Capture the cell that displays the provided text and extract its [x, y] central coordinate. 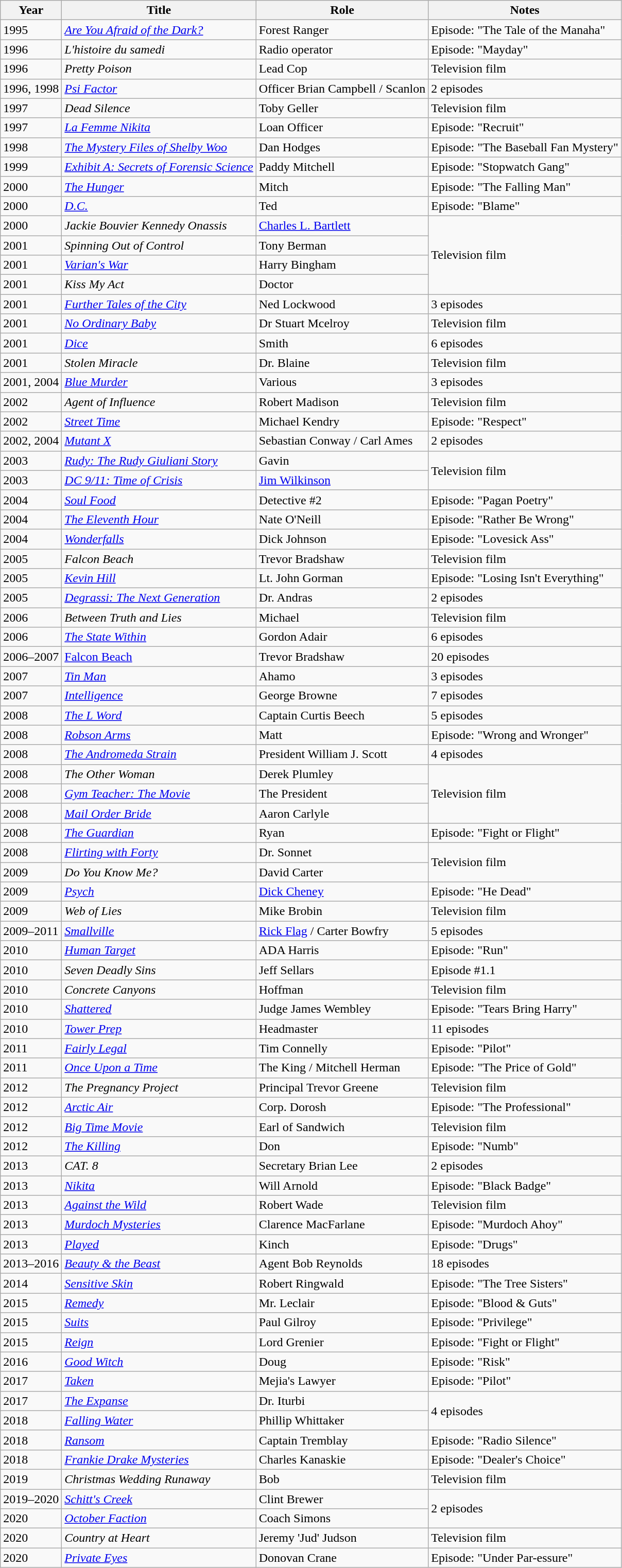
Murdoch Mysteries [159, 1225]
Earl of Sandwich [342, 1126]
Paul Gilroy [342, 1323]
Nikita [159, 1185]
1999 [31, 167]
Gym Teacher: The Movie [159, 794]
1995 [31, 30]
Mitch [342, 186]
Exhibit A: Secrets of Forensic Science [159, 167]
Radio operator [342, 49]
2016 [31, 1362]
Tower Prep [159, 1029]
The L Word [159, 715]
Agent Bob Reynolds [342, 1264]
Mike Brobin [342, 911]
Soul Food [159, 500]
Beauty & the Beast [159, 1264]
Good Witch [159, 1362]
Once Upon a Time [159, 1068]
Psi Factor [159, 89]
Tim Connelly [342, 1048]
Played [159, 1244]
Doctor [342, 285]
Ryan [342, 833]
Ransom [159, 1440]
11 episodes [525, 1029]
The King / Mitchell Herman [342, 1068]
Tony Berman [342, 245]
Blue Murder [159, 382]
Jeff Sellars [342, 970]
Taken [159, 1381]
Lord Grenier [342, 1342]
Degrassi: The Next Generation [159, 598]
Episode: "The Tale of the Manaha" [525, 30]
Reign [159, 1342]
Bob [342, 1479]
2006–2007 [31, 657]
Human Target [159, 950]
Episode: "Blame" [525, 206]
Rudy: The Rudy Giuliani Story [159, 461]
Episode: "Numb" [525, 1146]
Episode: "Respect" [525, 421]
Dick Johnson [342, 539]
Derek Plumley [342, 774]
The President [342, 794]
Shattered [159, 1009]
Sebastian Conway / Carl Ames [342, 441]
Harry Bingham [342, 265]
Episode: "Drugs" [525, 1244]
Remedy [159, 1303]
Robson Arms [159, 735]
The Other Woman [159, 774]
Smallville [159, 931]
Judge James Wembley [342, 1009]
Gavin [342, 461]
The Hunger [159, 186]
Principal Trevor Greene [342, 1087]
Dr. Sonnet [342, 852]
The Killing [159, 1146]
Captain Tremblay [342, 1440]
Dr. Andras [342, 598]
Dice [159, 343]
Paddy Mitchell [342, 167]
Episode: "The Falling Man" [525, 186]
Stolen Miracle [159, 363]
Robert Madison [342, 402]
Varian's War [159, 265]
Episode: "He Dead" [525, 892]
18 episodes [525, 1264]
Country at Heart [159, 1538]
Episode: "Risk" [525, 1362]
Episode: "Privilege" [525, 1323]
Do You Know Me? [159, 872]
Loan Officer [342, 128]
Kiss My Act [159, 285]
Tin Man [159, 676]
Clarence MacFarlane [342, 1225]
20 episodes [525, 657]
Between Truth and Lies [159, 618]
Ted [342, 206]
DC 9/11: Time of Crisis [159, 480]
2019–2020 [31, 1499]
Kinch [342, 1244]
President William J. Scott [342, 754]
Gordon Adair [342, 637]
Schitt's Creek [159, 1499]
Episode: "Black Badge" [525, 1185]
Episode: "Dealer's Choice" [525, 1459]
Episode: "Under Par-essure" [525, 1558]
Further Tales of the City [159, 304]
Episode #1.1 [525, 970]
2014 [31, 1283]
Corp. Dorosh [342, 1107]
The State Within [159, 637]
Against the Wild [159, 1205]
Michael [342, 618]
Episode: "Stopwatch Gang" [525, 167]
Phillip Whittaker [342, 1420]
Ned Lockwood [342, 304]
Dan Hodges [342, 147]
Charles Kanaskie [342, 1459]
Title [159, 10]
The Mystery Files of Shelby Woo [159, 147]
Kevin Hill [159, 578]
Episode: "Radio Silence" [525, 1440]
Notes [525, 10]
Role [342, 10]
Falling Water [159, 1420]
Agent of Influence [159, 402]
Seven Deadly Sins [159, 970]
Episode: "Wrong and Wronger" [525, 735]
2019 [31, 1479]
Street Time [159, 421]
Matt [342, 735]
Forest Ranger [342, 30]
Mr. Leclair [342, 1303]
2001, 2004 [31, 382]
George Browne [342, 696]
Pretty Poison [159, 69]
The Pregnancy Project [159, 1087]
L'histoire du samedi [159, 49]
Episode: "Recruit" [525, 128]
D.C. [159, 206]
Charles L. Bartlett [342, 225]
1996, 1998 [31, 89]
Coach Simons [342, 1519]
Captain Curtis Beech [342, 715]
Dead Silence [159, 108]
Episode: "Tears Bring Harry" [525, 1009]
7 episodes [525, 696]
Ahamo [342, 676]
Officer Brian Campbell / Scanlon [342, 89]
Episode: "Pagan Poetry" [525, 500]
Sensitive Skin [159, 1283]
Big Time Movie [159, 1126]
CAT. 8 [159, 1166]
2002, 2004 [31, 441]
2013–2016 [31, 1264]
Aaron Carlyle [342, 813]
Wonderfalls [159, 539]
Episode: "The Price of Gold" [525, 1068]
Jeremy 'Jud' Judson [342, 1538]
Clint Brewer [342, 1499]
Lt. John Gorman [342, 578]
Suits [159, 1323]
Donovan Crane [342, 1558]
Christmas Wedding Runaway [159, 1479]
Headmaster [342, 1029]
Episode: "Rather Be Wrong" [525, 519]
Hoffman [342, 990]
Web of Lies [159, 911]
Jim Wilkinson [342, 480]
Will Arnold [342, 1185]
Rick Flag / Carter Bowfry [342, 931]
Robert Ringwald [342, 1283]
Intelligence [159, 696]
Lead Cop [342, 69]
The Eleventh Hour [159, 519]
Jackie Bouvier Kennedy Onassis [159, 225]
Mail Order Bride [159, 813]
Various [342, 382]
David Carter [342, 872]
Dr. Blaine [342, 363]
Arctic Air [159, 1107]
2009–2011 [31, 931]
Concrete Canyons [159, 990]
Episode: "Run" [525, 950]
Are You Afraid of the Dark? [159, 30]
Episode: "Lovesick Ass" [525, 539]
Episode: "Losing Isn't Everything" [525, 578]
Robert Wade [342, 1205]
1998 [31, 147]
No Ordinary Baby [159, 324]
The Andromeda Strain [159, 754]
ADA Harris [342, 950]
Flirting with Forty [159, 852]
Dick Cheney [342, 892]
Episode: "The Professional" [525, 1107]
La Femme Nikita [159, 128]
Mejia's Lawyer [342, 1381]
Spinning Out of Control [159, 245]
Secretary Brian Lee [342, 1166]
Private Eyes [159, 1558]
Smith [342, 343]
Year [31, 10]
Episode: "The Tree Sisters" [525, 1283]
Dr Stuart Mcelroy [342, 324]
The Expanse [159, 1401]
Doug [342, 1362]
October Faction [159, 1519]
Toby Geller [342, 108]
Psych [159, 892]
Episode: "The Baseball Fan Mystery" [525, 147]
Michael Kendry [342, 421]
Nate O'Neill [342, 519]
Episode: "Mayday" [525, 49]
Frankie Drake Mysteries [159, 1459]
Detective #2 [342, 500]
Mutant X [159, 441]
The Guardian [159, 833]
Episode: "Murdoch Ahoy" [525, 1225]
Don [342, 1146]
Episode: "Blood & Guts" [525, 1303]
Fairly Legal [159, 1048]
Dr. Iturbi [342, 1401]
